From the cell containing the given text, extract its center point as [x, y] coordinate. 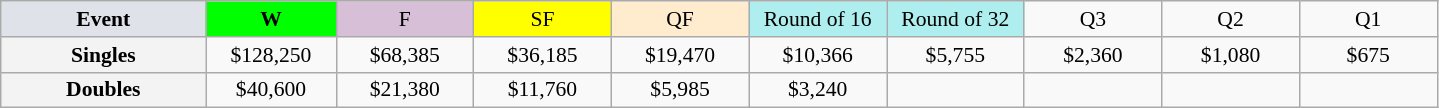
$11,760 [543, 90]
Doubles [104, 90]
$675 [1368, 55]
QF [680, 19]
W [271, 19]
$128,250 [271, 55]
Event [104, 19]
SF [543, 19]
$40,600 [271, 90]
F [405, 19]
Singles [104, 55]
Round of 32 [955, 19]
$21,380 [405, 90]
$3,240 [818, 90]
$5,755 [955, 55]
$36,185 [543, 55]
$1,080 [1231, 55]
Q3 [1093, 19]
$68,385 [405, 55]
$2,360 [1093, 55]
$19,470 [680, 55]
Q2 [1231, 19]
Q1 [1368, 19]
$5,985 [680, 90]
Round of 16 [818, 19]
$10,366 [818, 55]
